Identify which cell holds the provided text, then report its [X, Y] central coordinate. 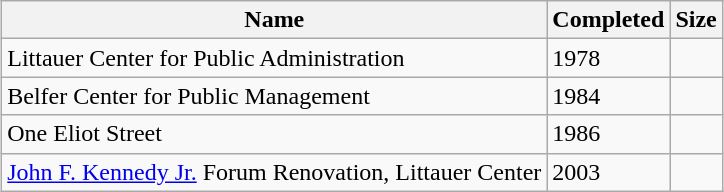
Belfer Center for Public Management [274, 96]
One Eliot Street [274, 134]
1978 [608, 58]
1984 [608, 96]
Size [696, 20]
Littauer Center for Public Administration [274, 58]
Name [274, 20]
Completed [608, 20]
1986 [608, 134]
John F. Kennedy Jr. Forum Renovation, Littauer Center [274, 172]
2003 [608, 172]
